From the cell containing the given text, extract its center point as [x, y] coordinate. 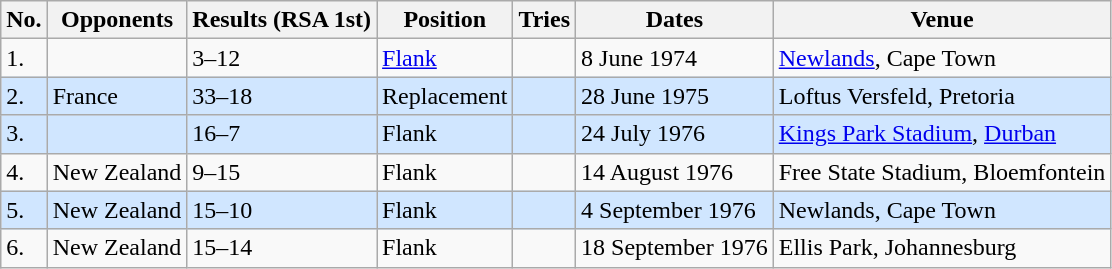
9–15 [282, 172]
15–10 [282, 210]
Replacement [445, 96]
14 August 1976 [675, 172]
Venue [942, 20]
No. [24, 20]
3. [24, 134]
Opponents [117, 20]
15–14 [282, 248]
4. [24, 172]
18 September 1976 [675, 248]
Position [445, 20]
2. [24, 96]
France [117, 96]
Ellis Park, Johannesburg [942, 248]
28 June 1975 [675, 96]
6. [24, 248]
4 September 1976 [675, 210]
3–12 [282, 58]
24 July 1976 [675, 134]
5. [24, 210]
Dates [675, 20]
Results (RSA 1st) [282, 20]
Free State Stadium, Bloemfontein [942, 172]
Kings Park Stadium, Durban [942, 134]
Loftus Versfeld, Pretoria [942, 96]
8 June 1974 [675, 58]
1. [24, 58]
33–18 [282, 96]
Tries [544, 20]
16–7 [282, 134]
